For the text-containing cell, return its midpoint in (x, y) coordinate format. 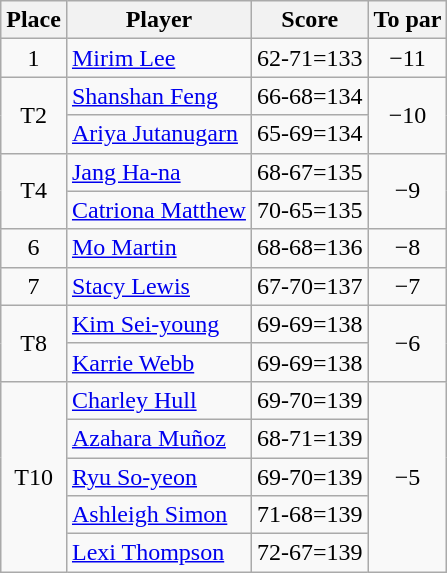
68-71=139 (310, 438)
Ariya Jutanugarn (158, 134)
T4 (34, 191)
Karrie Webb (158, 362)
−7 (408, 286)
Ryu So-yeon (158, 477)
Mirim Lee (158, 58)
−9 (408, 191)
T10 (34, 476)
Kim Sei-young (158, 324)
T8 (34, 343)
68-67=135 (310, 172)
−6 (408, 343)
To par (408, 20)
−11 (408, 58)
T2 (34, 115)
−10 (408, 115)
66-68=134 (310, 96)
7 (34, 286)
Ashleigh Simon (158, 515)
65-69=134 (310, 134)
67-70=137 (310, 286)
Catriona Matthew (158, 210)
1 (34, 58)
Place (34, 20)
71-68=139 (310, 515)
70-65=135 (310, 210)
Jang Ha-na (158, 172)
Stacy Lewis (158, 286)
Lexi Thompson (158, 553)
Azahara Muñoz (158, 438)
Score (310, 20)
72-67=139 (310, 553)
62-71=133 (310, 58)
Player (158, 20)
−8 (408, 248)
−5 (408, 476)
6 (34, 248)
68-68=136 (310, 248)
Shanshan Feng (158, 96)
Mo Martin (158, 248)
Charley Hull (158, 400)
